Find where the given text appears and provide that cell's center as [x, y] coordinate. 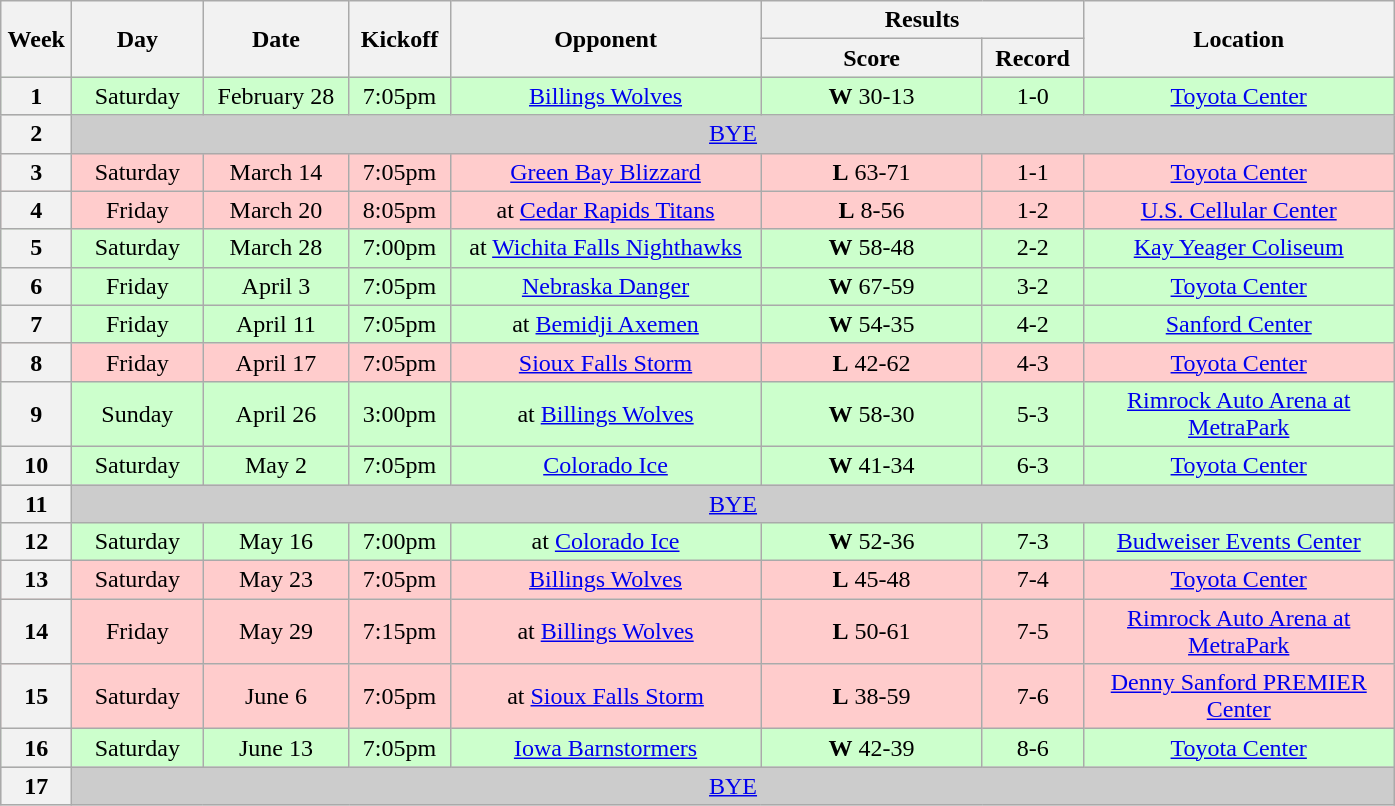
L 42-62 [872, 362]
W 54-35 [872, 324]
7-3 [1032, 542]
7-6 [1032, 696]
7-5 [1032, 632]
13 [36, 580]
17 [36, 786]
2 [36, 134]
10 [36, 465]
May 23 [276, 580]
March 20 [276, 210]
Location [1238, 39]
at Sioux Falls Storm [606, 696]
Score [872, 58]
at Colorado Ice [606, 542]
L 38-59 [872, 696]
March 14 [276, 172]
Green Bay Blizzard [606, 172]
W 41-34 [872, 465]
April 26 [276, 414]
15 [36, 696]
Day [138, 39]
at Bemidji Axemen [606, 324]
Denny Sanford PREMIER Center [1238, 696]
March 28 [276, 248]
May 2 [276, 465]
4-2 [1032, 324]
U.S. Cellular Center [1238, 210]
6-3 [1032, 465]
2-2 [1032, 248]
1-1 [1032, 172]
4 [36, 210]
Sanford Center [1238, 324]
Week [36, 39]
Iowa Barnstormers [606, 748]
L 45-48 [872, 580]
June 6 [276, 696]
7-4 [1032, 580]
3-2 [1032, 286]
5 [36, 248]
W 42-39 [872, 748]
11 [36, 503]
1 [36, 96]
5-3 [1032, 414]
W 67-59 [872, 286]
May 29 [276, 632]
3 [36, 172]
W 58-30 [872, 414]
Record [1032, 58]
Nebraska Danger [606, 286]
6 [36, 286]
1-0 [1032, 96]
14 [36, 632]
April 11 [276, 324]
Kay Yeager Coliseum [1238, 248]
May 16 [276, 542]
April 17 [276, 362]
W 30-13 [872, 96]
L 50-61 [872, 632]
Date [276, 39]
W 58-48 [872, 248]
4-3 [1032, 362]
L 8-56 [872, 210]
W 52-36 [872, 542]
Sunday [138, 414]
Results [922, 20]
February 28 [276, 96]
June 13 [276, 748]
8-6 [1032, 748]
7:15pm [400, 632]
Budweiser Events Center [1238, 542]
L 63-71 [872, 172]
16 [36, 748]
9 [36, 414]
8 [36, 362]
3:00pm [400, 414]
Kickoff [400, 39]
8:05pm [400, 210]
12 [36, 542]
April 3 [276, 286]
at Cedar Rapids Titans [606, 210]
at Wichita Falls Nighthawks [606, 248]
1-2 [1032, 210]
7 [36, 324]
Sioux Falls Storm [606, 362]
Opponent [606, 39]
Colorado Ice [606, 465]
